Return (X, Y) of the center of cell containing provided text 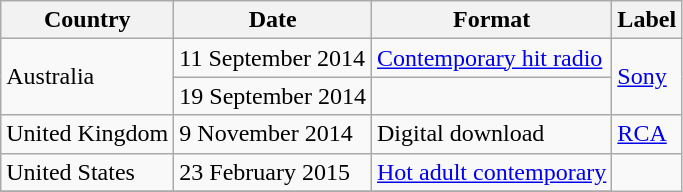
11 September 2014 (273, 58)
RCA (647, 134)
19 September 2014 (273, 96)
Sony (647, 77)
23 February 2015 (273, 172)
Country (88, 20)
Contemporary hit radio (492, 58)
Format (492, 20)
Label (647, 20)
United States (88, 172)
Australia (88, 77)
Hot adult contemporary (492, 172)
United Kingdom (88, 134)
9 November 2014 (273, 134)
Date (273, 20)
Digital download (492, 134)
